Return [x, y] of the center of cell containing provided text 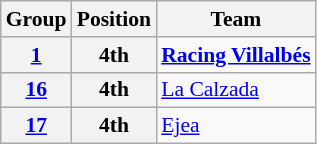
Group [36, 19]
Racing Villalbés [236, 55]
16 [36, 90]
Team [236, 19]
Ejea [236, 126]
17 [36, 126]
1 [36, 55]
Position [114, 19]
La Calzada [236, 90]
